Output the [X, Y] coordinate of the center of the cell containing the given text.  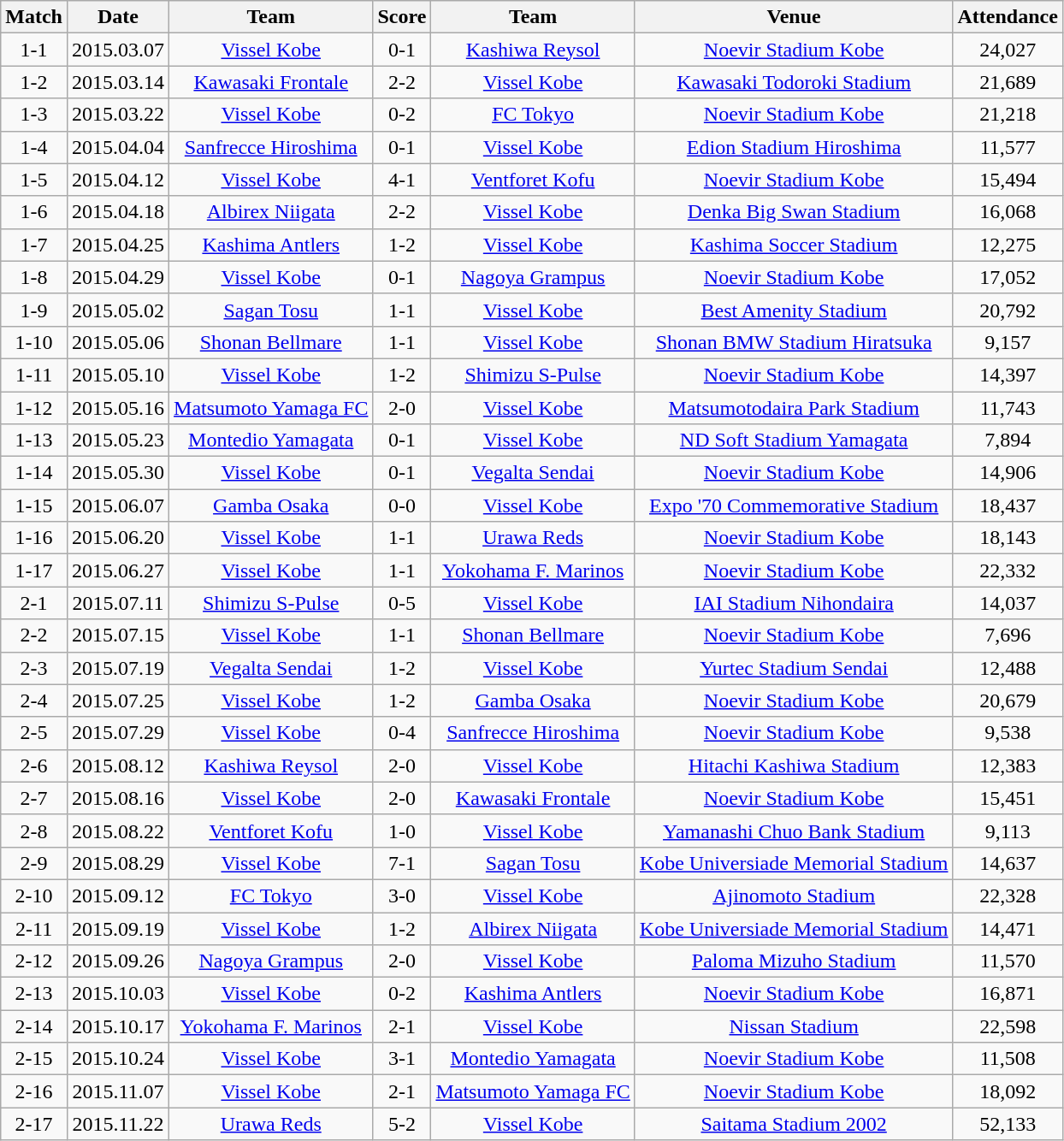
52,133 [1008, 1124]
2015.07.19 [118, 668]
2015.08.22 [118, 831]
2015.07.29 [118, 733]
Best Amenity Stadium [794, 310]
Kawasaki Todoroki Stadium [794, 82]
1-0 [402, 831]
Expo '70 Commemorative Stadium [794, 505]
14,637 [1008, 863]
2-11 [34, 928]
2-4 [34, 701]
16,068 [1008, 212]
2015.05.23 [118, 440]
3-0 [402, 896]
2-15 [34, 1059]
2015.09.12 [118, 896]
7,696 [1008, 636]
1-13 [34, 440]
2-3 [34, 668]
21,689 [1008, 82]
2015.08.29 [118, 863]
Saitama Stadium 2002 [794, 1124]
Date [118, 17]
1-15 [34, 505]
22,598 [1008, 1026]
IAI Stadium Nihondaira [794, 603]
11,743 [1008, 408]
20,792 [1008, 310]
14,471 [1008, 928]
Matsumotodaira Park Stadium [794, 408]
2-7 [34, 798]
2015.10.24 [118, 1059]
0-5 [402, 603]
1-17 [34, 570]
1-8 [34, 277]
2015.06.20 [118, 538]
Score [402, 17]
1-7 [34, 245]
2015.10.03 [118, 994]
7-1 [402, 863]
2015.06.27 [118, 570]
2-14 [34, 1026]
2015.05.02 [118, 310]
7,894 [1008, 440]
11,508 [1008, 1059]
Yurtec Stadium Sendai [794, 668]
24,027 [1008, 50]
Venue [794, 17]
1-10 [34, 342]
12,488 [1008, 668]
14,906 [1008, 473]
2-17 [34, 1124]
Nissan Stadium [794, 1026]
Kashima Soccer Stadium [794, 245]
1-14 [34, 473]
2015.08.16 [118, 798]
15,494 [1008, 180]
15,451 [1008, 798]
2015.09.19 [118, 928]
0-0 [402, 505]
2-9 [34, 863]
2-8 [34, 831]
Yamanashi Chuo Bank Stadium [794, 831]
Edion Stadium Hiroshima [794, 147]
Match [34, 17]
Paloma Mizuho Stadium [794, 961]
1-11 [34, 375]
Denka Big Swan Stadium [794, 212]
17,052 [1008, 277]
11,577 [1008, 147]
2015.07.25 [118, 701]
2-16 [34, 1091]
1-12 [34, 408]
2015.05.06 [118, 342]
2015.11.22 [118, 1124]
2015.05.30 [118, 473]
21,218 [1008, 115]
1-9 [34, 310]
ND Soft Stadium Yamagata [794, 440]
2015.05.10 [118, 375]
5-2 [402, 1124]
2015.04.04 [118, 147]
20,679 [1008, 701]
22,328 [1008, 896]
12,275 [1008, 245]
Hitachi Kashiwa Stadium [794, 766]
18,437 [1008, 505]
14,397 [1008, 375]
2015.04.25 [118, 245]
9,538 [1008, 733]
9,113 [1008, 831]
Ajinomoto Stadium [794, 896]
2015.04.29 [118, 277]
2015.11.07 [118, 1091]
1-4 [34, 147]
2015.09.26 [118, 961]
2-12 [34, 961]
22,332 [1008, 570]
2015.10.17 [118, 1026]
1-6 [34, 212]
2015.07.11 [118, 603]
Shonan BMW Stadium Hiratsuka [794, 342]
1-3 [34, 115]
11,570 [1008, 961]
2015.05.16 [118, 408]
1-16 [34, 538]
3-1 [402, 1059]
2015.04.12 [118, 180]
12,383 [1008, 766]
Attendance [1008, 17]
2015.03.14 [118, 82]
1-5 [34, 180]
16,871 [1008, 994]
2015.03.22 [118, 115]
4-1 [402, 180]
18,143 [1008, 538]
9,157 [1008, 342]
2-13 [34, 994]
2-10 [34, 896]
2015.07.15 [118, 636]
0-4 [402, 733]
18,092 [1008, 1091]
2015.03.07 [118, 50]
14,037 [1008, 603]
2015.04.18 [118, 212]
2015.08.12 [118, 766]
2-6 [34, 766]
2-5 [34, 733]
2015.06.07 [118, 505]
